Determine the (x, y) coordinate at the center of the cell enclosing the given text.  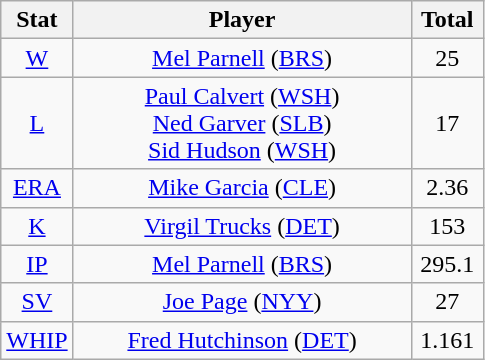
Fred Hutchinson (DET) (242, 340)
L (37, 123)
25 (447, 58)
2.36 (447, 188)
Player (242, 20)
ERA (37, 188)
SV (37, 302)
27 (447, 302)
295.1 (447, 264)
Paul Calvert (WSH)Ned Garver (SLB)Sid Hudson (WSH) (242, 123)
Virgil Trucks (DET) (242, 226)
IP (37, 264)
K (37, 226)
Total (447, 20)
17 (447, 123)
1.161 (447, 340)
Mike Garcia (CLE) (242, 188)
W (37, 58)
Joe Page (NYY) (242, 302)
WHIP (37, 340)
Stat (37, 20)
153 (447, 226)
